Detect which cell encompasses the target text, then output its (x, y) center coordinate. 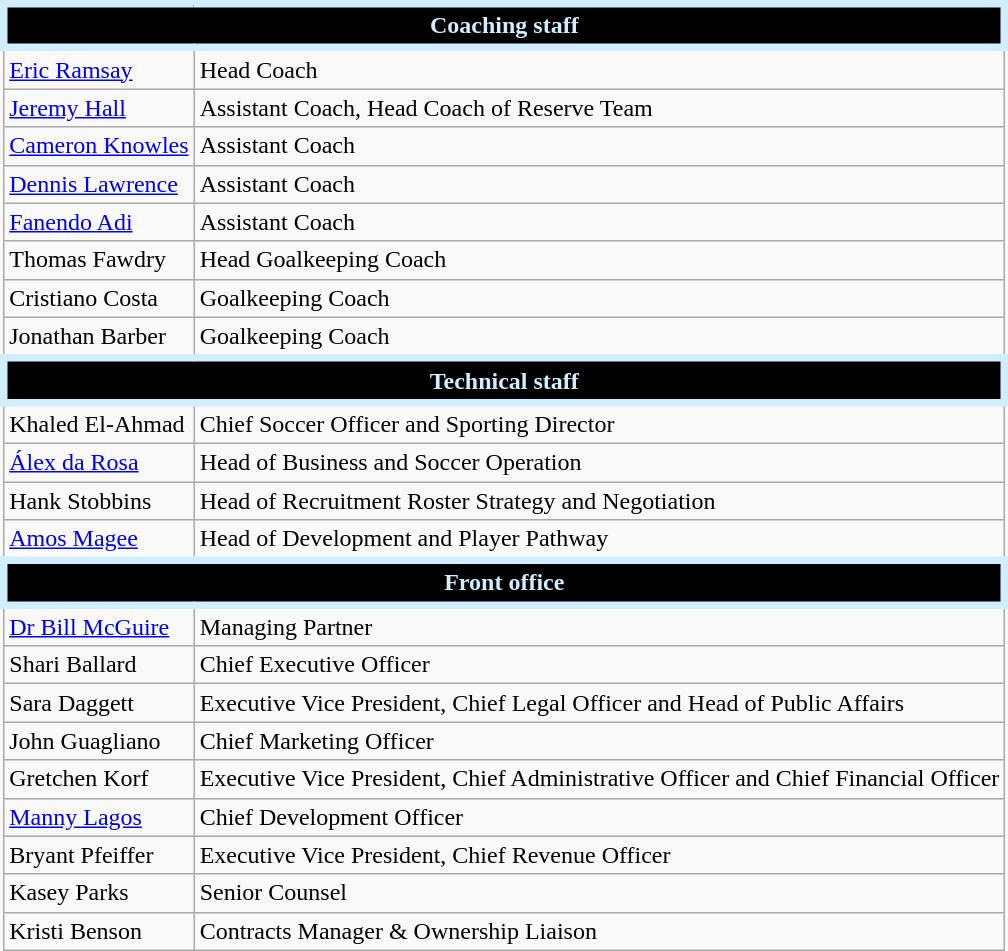
Gretchen Korf (99, 779)
Shari Ballard (99, 665)
Head of Recruitment Roster Strategy and Negotiation (600, 501)
Executive Vice President, Chief Revenue Officer (600, 855)
Head Coach (600, 68)
Managing Partner (600, 626)
Head Goalkeeping Coach (600, 260)
Cameron Knowles (99, 146)
Cristiano Costa (99, 298)
Chief Marketing Officer (600, 741)
Kristi Benson (99, 931)
Thomas Fawdry (99, 260)
Senior Counsel (600, 893)
Chief Soccer Officer and Sporting Director (600, 422)
Jonathan Barber (99, 338)
Amos Magee (99, 540)
Executive Vice President, Chief Legal Officer and Head of Public Affairs (600, 703)
John Guagliano (99, 741)
Assistant Coach, Head Coach of Reserve Team (600, 108)
Manny Lagos (99, 817)
Fanendo Adi (99, 222)
Technical staff (504, 380)
Bryant Pfeiffer (99, 855)
Coaching staff (504, 26)
Hank Stobbins (99, 501)
Khaled El-Ahmad (99, 422)
Chief Executive Officer (600, 665)
Front office (504, 583)
Contracts Manager & Ownership Liaison (600, 931)
Dr Bill McGuire (99, 626)
Jeremy Hall (99, 108)
Kasey Parks (99, 893)
Álex da Rosa (99, 462)
Head of Business and Soccer Operation (600, 462)
Dennis Lawrence (99, 184)
Eric Ramsay (99, 68)
Executive Vice President, Chief Administrative Officer and Chief Financial Officer (600, 779)
Head of Development and Player Pathway (600, 540)
Chief Development Officer (600, 817)
Sara Daggett (99, 703)
